Return (X, Y) of the center of cell containing provided text 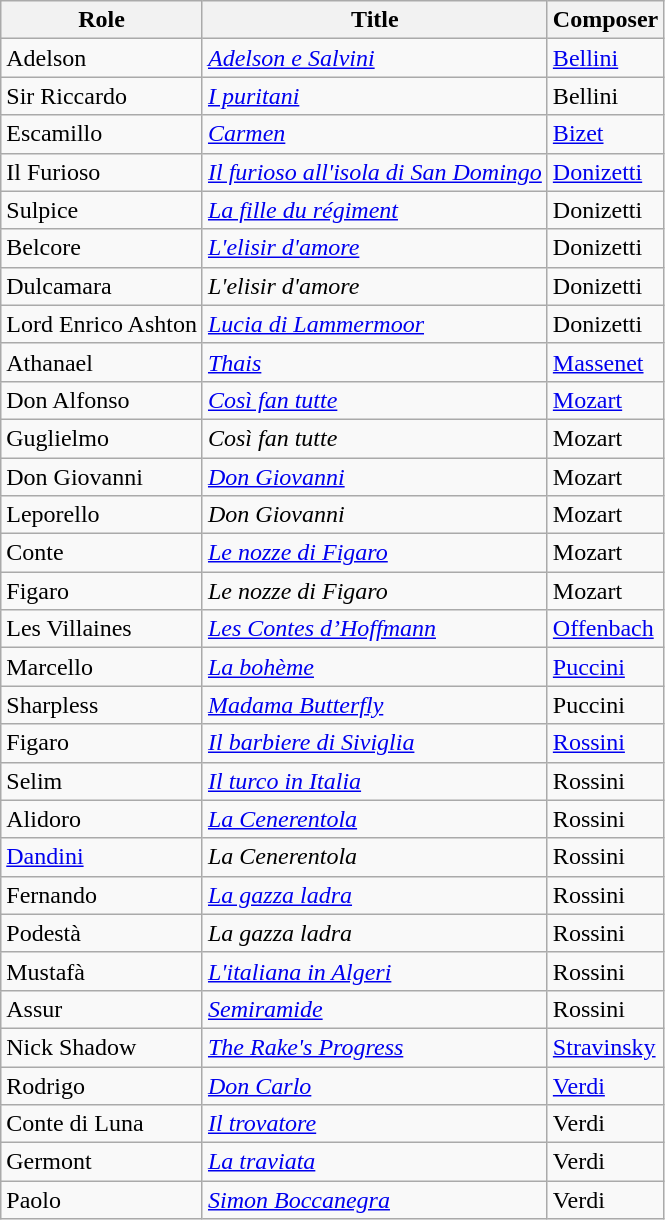
Stravinsky (605, 1047)
Fernando (102, 895)
Belcore (102, 248)
La traviata (374, 1162)
La fille du régiment (374, 210)
I puritani (374, 96)
Dulcamara (102, 286)
Les Villaines (102, 629)
Dandini (102, 857)
Semiramide (374, 1009)
Paolo (102, 1200)
Il Furioso (102, 172)
Il turco in Italia (374, 781)
Il trovatore (374, 1124)
Don Carlo (374, 1085)
The Rake's Progress (374, 1047)
Rodrigo (102, 1085)
Il barbiere di Siviglia (374, 743)
Title (374, 20)
Conte (102, 553)
Conte di Luna (102, 1124)
Guglielmo (102, 438)
Sulpice (102, 210)
Mustafà (102, 971)
L'italiana in Algeri (374, 971)
Athanael (102, 362)
Assur (102, 1009)
Sharpless (102, 705)
Adelson (102, 58)
Leporello (102, 515)
Simon Boccanegra (374, 1200)
Massenet (605, 362)
Role (102, 20)
Germont (102, 1162)
Escamillo (102, 134)
Les Contes d’Hoffmann (374, 629)
Nick Shadow (102, 1047)
Selim (102, 781)
Podestà (102, 933)
Lord Enrico Ashton (102, 324)
Composer (605, 20)
Thais (374, 362)
Offenbach (605, 629)
Alidoro (102, 819)
Carmen (374, 134)
Il furioso all'isola di San Domingo (374, 172)
Sir Riccardo (102, 96)
La bohème (374, 667)
Adelson e Salvini (374, 58)
Marcello (102, 667)
Madama Butterfly (374, 705)
Don Alfonso (102, 400)
Lucia di Lammermoor (374, 324)
Bizet (605, 134)
